For the text-containing cell, return its midpoint in [X, Y] coordinate format. 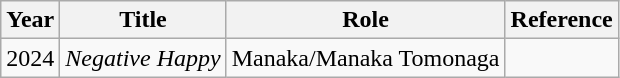
Role [366, 20]
2024 [30, 58]
Manaka/Manaka Tomonaga [366, 58]
Reference [562, 20]
Title [143, 20]
Negative Happy [143, 58]
Year [30, 20]
